Scan for the cell matching the given text and deliver its [X, Y] coordinate at center. 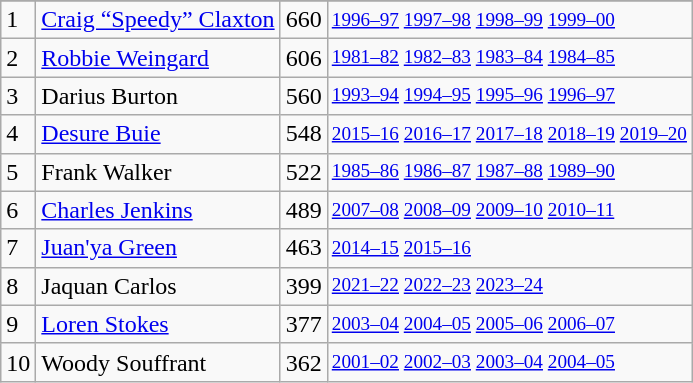
362 [304, 362]
7 [18, 248]
2003–04 2004–05 2005–06 2006–07 [509, 324]
489 [304, 210]
560 [304, 96]
9 [18, 324]
399 [304, 286]
8 [18, 286]
Craig “Speedy” Claxton [158, 20]
2015–16 2016–17 2017–18 2018–19 2019–20 [509, 134]
2007–08 2008–09 2009–10 2010–11 [509, 210]
1996–97 1997–98 1998–99 1999–00 [509, 20]
660 [304, 20]
Woody Souffrant [158, 362]
1 [18, 20]
606 [304, 58]
3 [18, 96]
463 [304, 248]
2014–15 2015–16 [509, 248]
Desure Buie [158, 134]
Darius Burton [158, 96]
Juan'ya Green [158, 248]
377 [304, 324]
Robbie Weingard [158, 58]
5 [18, 172]
2001–02 2002–03 2003–04 2004–05 [509, 362]
1981–82 1982–83 1983–84 1984–85 [509, 58]
Loren Stokes [158, 324]
1985–86 1986–87 1987–88 1989–90 [509, 172]
6 [18, 210]
10 [18, 362]
522 [304, 172]
2 [18, 58]
1993–94 1994–95 1995–96 1996–97 [509, 96]
548 [304, 134]
Charles Jenkins [158, 210]
4 [18, 134]
Jaquan Carlos [158, 286]
Frank Walker [158, 172]
2021–22 2022–23 2023–24 [509, 286]
